Capture the cell that displays the provided text and extract its (x, y) central coordinate. 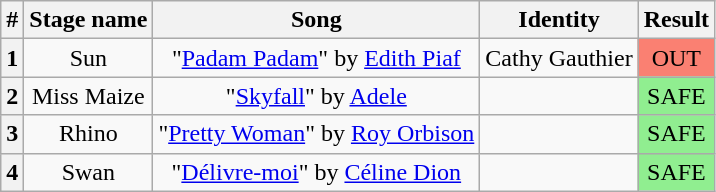
Cathy Gauthier (559, 58)
4 (12, 172)
Miss Maize (88, 96)
OUT (676, 58)
Sun (88, 58)
Swan (88, 172)
3 (12, 134)
# (12, 20)
Result (676, 20)
Identity (559, 20)
Rhino (88, 134)
Song (316, 20)
2 (12, 96)
"Délivre-moi" by Céline Dion (316, 172)
"Skyfall" by Adele (316, 96)
"Padam Padam" by Edith Piaf (316, 58)
1 (12, 58)
Stage name (88, 20)
"Pretty Woman" by Roy Orbison (316, 134)
